Provide the (X, Y) coordinate of the cell's center where the given text is located.  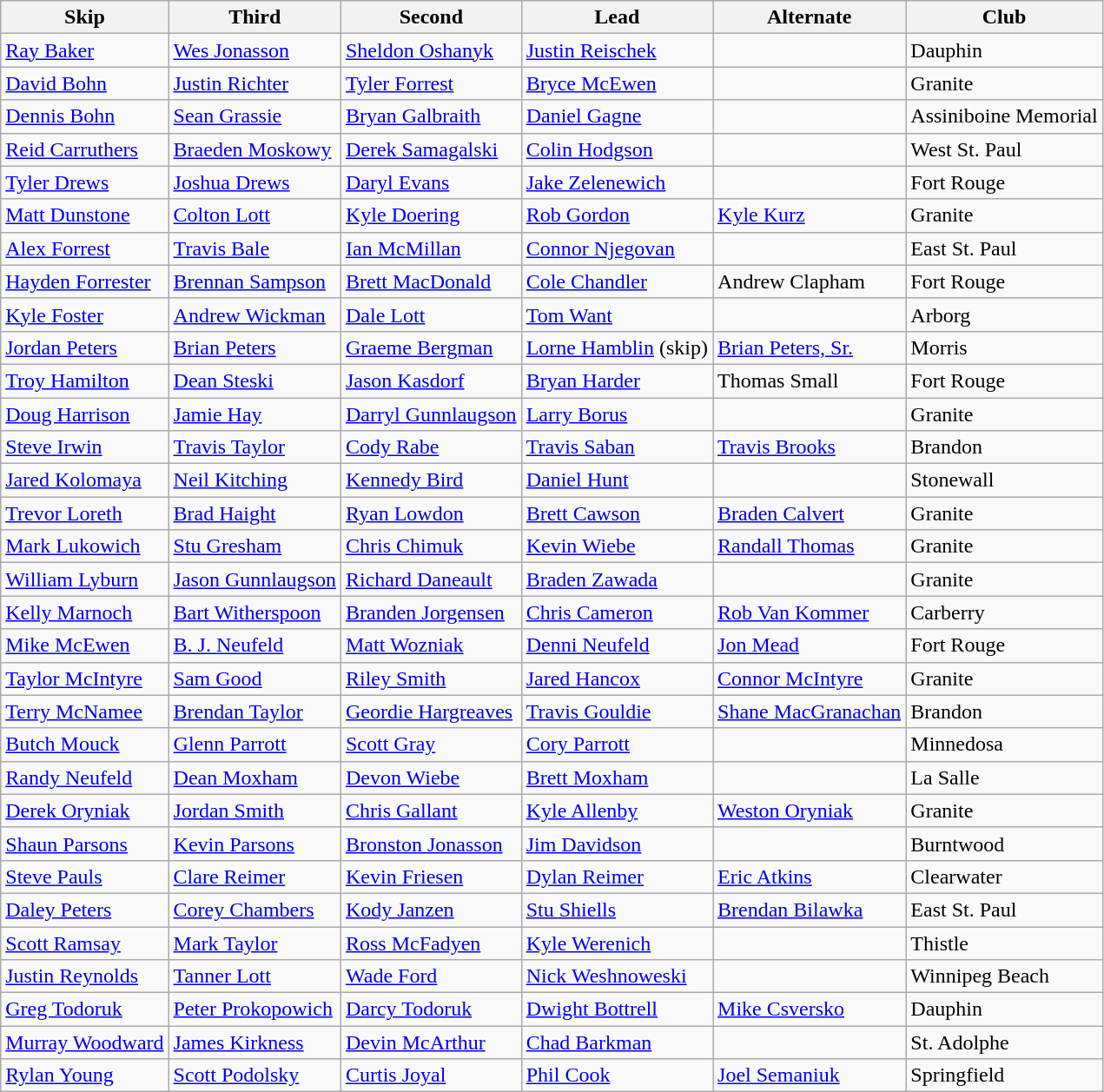
Cory Parrott (617, 745)
Reid Carruthers (85, 149)
Third (255, 17)
Ian McMillan (431, 248)
Skip (85, 17)
Sheldon Oshanyk (431, 50)
Kyle Kurz (810, 215)
Terry McNamee (85, 711)
Brett Moxham (617, 778)
Graeme Bergman (431, 347)
Bryce McEwen (617, 83)
Connor McIntyre (810, 678)
Daley Peters (85, 910)
Matt Dunstone (85, 215)
Tyler Forrest (431, 83)
Dennis Bohn (85, 116)
Bronston Jonasson (431, 844)
Richard Daneault (431, 579)
Troy Hamilton (85, 381)
Jared Hancox (617, 678)
Matt Wozniak (431, 645)
Corey Chambers (255, 910)
Brett Cawson (617, 513)
Rylan Young (85, 1075)
Jon Mead (810, 645)
Travis Bale (255, 248)
Peter Prokopowich (255, 1009)
Burntwood (1004, 844)
Denni Neufeld (617, 645)
Ryan Lowdon (431, 513)
Randy Neufeld (85, 778)
Jason Gunnlaugson (255, 579)
Shane MacGranachan (810, 711)
Assiniboine Memorial (1004, 116)
Derek Oryniak (85, 811)
Brennan Sampson (255, 281)
Eric Atkins (810, 877)
Lorne Hamblin (skip) (617, 347)
Connor Njegovan (617, 248)
Scott Podolsky (255, 1075)
Tyler Drews (85, 182)
Cody Rabe (431, 447)
Lead (617, 17)
Jared Kolomaya (85, 480)
Greg Todoruk (85, 1009)
Hayden Forrester (85, 281)
Mike McEwen (85, 645)
Kyle Foster (85, 314)
Second (431, 17)
Stu Gresham (255, 546)
Shaun Parsons (85, 844)
Travis Taylor (255, 447)
Andrew Clapham (810, 281)
Tanner Lott (255, 976)
Phil Cook (617, 1075)
Wes Jonasson (255, 50)
Daryl Evans (431, 182)
Bryan Harder (617, 381)
Kyle Allenby (617, 811)
Chris Chimuk (431, 546)
Mark Taylor (255, 943)
Ross McFadyen (431, 943)
Jordan Smith (255, 811)
Clare Reimer (255, 877)
Alternate (810, 17)
Steve Pauls (85, 877)
Travis Gouldie (617, 711)
Chad Barkman (617, 1042)
Brian Peters, Sr. (810, 347)
Braeden Moskowy (255, 149)
Brendan Bilawka (810, 910)
Alex Forrest (85, 248)
Justin Richter (255, 83)
Geordie Hargreaves (431, 711)
Winnipeg Beach (1004, 976)
Braden Zawada (617, 579)
Doug Harrison (85, 414)
Branden Jorgensen (431, 612)
Brett MacDonald (431, 281)
St. Adolphe (1004, 1042)
Darryl Gunnlaugson (431, 414)
B. J. Neufeld (255, 645)
Dale Lott (431, 314)
Weston Oryniak (810, 811)
William Lyburn (85, 579)
Randall Thomas (810, 546)
Kevin Wiebe (617, 546)
Travis Saban (617, 447)
Curtis Joyal (431, 1075)
Stonewall (1004, 480)
Brendan Taylor (255, 711)
Devon Wiebe (431, 778)
Jamie Hay (255, 414)
Springfield (1004, 1075)
Ray Baker (85, 50)
Wade Ford (431, 976)
Nick Weshnoweski (617, 976)
Kevin Parsons (255, 844)
Rob Van Kommer (810, 612)
Jordan Peters (85, 347)
Jim Davidson (617, 844)
Trevor Loreth (85, 513)
Devin McArthur (431, 1042)
Kennedy Bird (431, 480)
Daniel Hunt (617, 480)
Club (1004, 17)
Carberry (1004, 612)
Joel Semaniuk (810, 1075)
Derek Samagalski (431, 149)
Rob Gordon (617, 215)
Colin Hodgson (617, 149)
Morris (1004, 347)
Kyle Werenich (617, 943)
Brian Peters (255, 347)
Kevin Friesen (431, 877)
Dean Steski (255, 381)
Stu Shiells (617, 910)
David Bohn (85, 83)
Riley Smith (431, 678)
Braden Calvert (810, 513)
Dwight Bottrell (617, 1009)
Clearwater (1004, 877)
Sam Good (255, 678)
Mike Csversko (810, 1009)
Larry Borus (617, 414)
Minnedosa (1004, 745)
Thistle (1004, 943)
Glenn Parrott (255, 745)
Travis Brooks (810, 447)
Jake Zelenewich (617, 182)
Neil Kitching (255, 480)
Jason Kasdorf (431, 381)
Taylor McIntyre (85, 678)
Butch Mouck (85, 745)
Steve Irwin (85, 447)
La Salle (1004, 778)
Colton Lott (255, 215)
Kelly Marnoch (85, 612)
Kody Janzen (431, 910)
Justin Reischek (617, 50)
Dean Moxham (255, 778)
Justin Reynolds (85, 976)
James Kirkness (255, 1042)
Brad Haight (255, 513)
Chris Gallant (431, 811)
Sean Grassie (255, 116)
Bryan Galbraith (431, 116)
Thomas Small (810, 381)
Daniel Gagne (617, 116)
Kyle Doering (431, 215)
Mark Lukowich (85, 546)
Cole Chandler (617, 281)
Dylan Reimer (617, 877)
Murray Woodward (85, 1042)
Chris Cameron (617, 612)
Joshua Drews (255, 182)
Arborg (1004, 314)
Tom Want (617, 314)
Darcy Todoruk (431, 1009)
Scott Ramsay (85, 943)
West St. Paul (1004, 149)
Bart Witherspoon (255, 612)
Andrew Wickman (255, 314)
Scott Gray (431, 745)
